Search for the cell housing the specified text and yield its (X, Y) center coordinate. 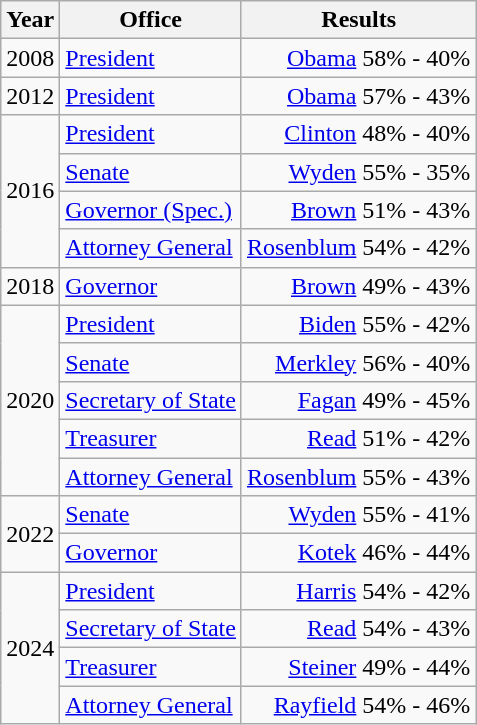
Read 54% - 43% (358, 629)
Wyden 55% - 35% (358, 172)
Steiner 49% - 44% (358, 667)
Read 51% - 42% (358, 438)
Obama 58% - 40% (358, 58)
Rosenblum 55% - 43% (358, 477)
Kotek 46% - 44% (358, 553)
Merkley 56% - 40% (358, 362)
Brown 51% - 43% (358, 210)
Wyden 55% - 41% (358, 515)
2020 (30, 400)
Brown 49% - 43% (358, 286)
Harris 54% - 42% (358, 591)
2022 (30, 534)
Rosenblum 54% - 42% (358, 248)
Year (30, 20)
2008 (30, 58)
Clinton 48% - 40% (358, 134)
Obama 57% - 43% (358, 96)
Biden 55% - 42% (358, 324)
Governor (Spec.) (151, 210)
2012 (30, 96)
Fagan 49% - 45% (358, 400)
2024 (30, 648)
Office (151, 20)
Rayfield 54% - 46% (358, 705)
Results (358, 20)
2018 (30, 286)
2016 (30, 191)
